From the cell containing the given text, extract its center point as [x, y] coordinate. 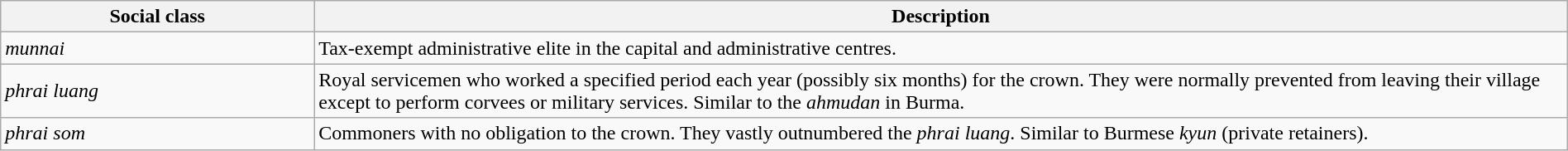
Social class [157, 17]
Description [941, 17]
Tax-exempt administrative elite in the capital and administrative centres. [941, 48]
phrai luang [157, 91]
munnai [157, 48]
phrai som [157, 134]
Commoners with no obligation to the crown. They vastly outnumbered the phrai luang. Similar to Burmese kyun (private retainers). [941, 134]
